Provide the [x, y] coordinate of the cell's center where the given text is located.  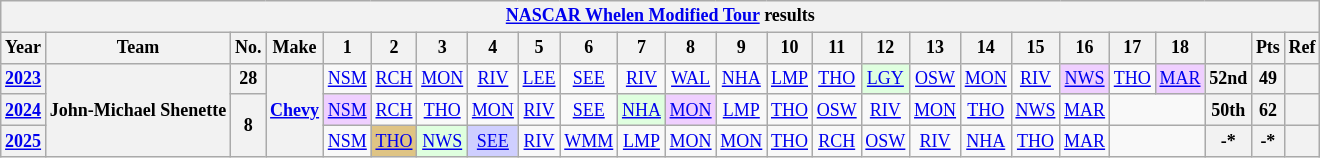
1 [347, 48]
4 [494, 48]
Year [24, 48]
28 [248, 78]
17 [1132, 48]
15 [1036, 48]
11 [836, 48]
50th [1228, 110]
WMM [589, 140]
49 [1268, 78]
WAL [690, 78]
2025 [24, 140]
Ref [1302, 48]
2 [394, 48]
2023 [24, 78]
16 [1085, 48]
7 [642, 48]
14 [986, 48]
18 [1180, 48]
5 [539, 48]
LEE [539, 78]
3 [442, 48]
Team [138, 48]
Make [295, 48]
12 [886, 48]
No. [248, 48]
NASCAR Whelen Modified Tour results [660, 16]
LGY [886, 78]
10 [790, 48]
62 [1268, 110]
2024 [24, 110]
John-Michael Shenette [138, 110]
52nd [1228, 78]
Chevy [295, 110]
13 [936, 48]
9 [742, 48]
6 [589, 48]
Pts [1268, 48]
